Extract the (X, Y) coordinate from the center of the cell holding the provided text.  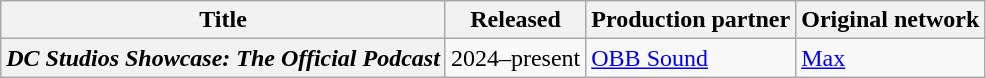
Max (890, 58)
Original network (890, 20)
DC Studios Showcase: The Official Podcast (224, 58)
2024–present (515, 58)
Released (515, 20)
Production partner (691, 20)
Title (224, 20)
OBB Sound (691, 58)
